Scan for the cell matching the given text and deliver its (X, Y) coordinate at center. 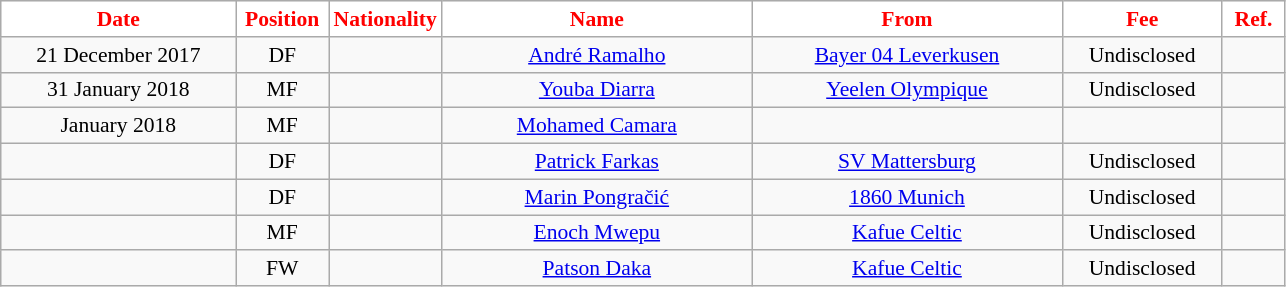
31 January 2018 (118, 90)
Enoch Mwepu (597, 233)
Marin Pongračić (597, 197)
1860 Munich (907, 197)
Bayer 04 Leverkusen (907, 55)
André Ramalho (597, 55)
Ref. (1254, 19)
Youba Diarra (597, 90)
Fee (1142, 19)
Patson Daka (597, 269)
21 December 2017 (118, 55)
Name (597, 19)
Date (118, 19)
SV Mattersburg (907, 162)
January 2018 (118, 126)
Position (282, 19)
Nationality (384, 19)
Patrick Farkas (597, 162)
From (907, 19)
FW (282, 269)
Mohamed Camara (597, 126)
Yeelen Olympique (907, 90)
